Extract the (X, Y) coordinate from the center of the cell holding the provided text.  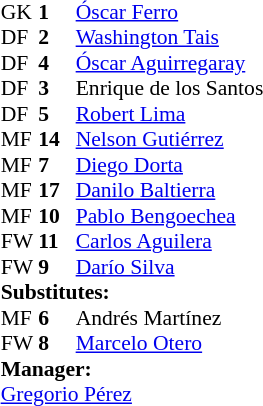
11 (57, 241)
10 (57, 216)
6 (57, 318)
5 (57, 114)
2 (57, 37)
8 (57, 343)
17 (57, 191)
7 (57, 165)
4 (57, 63)
9 (57, 267)
3 (57, 89)
14 (57, 139)
